Pinpoint the cell where the given text exists, returning its [X, Y] midpoint coordinate. 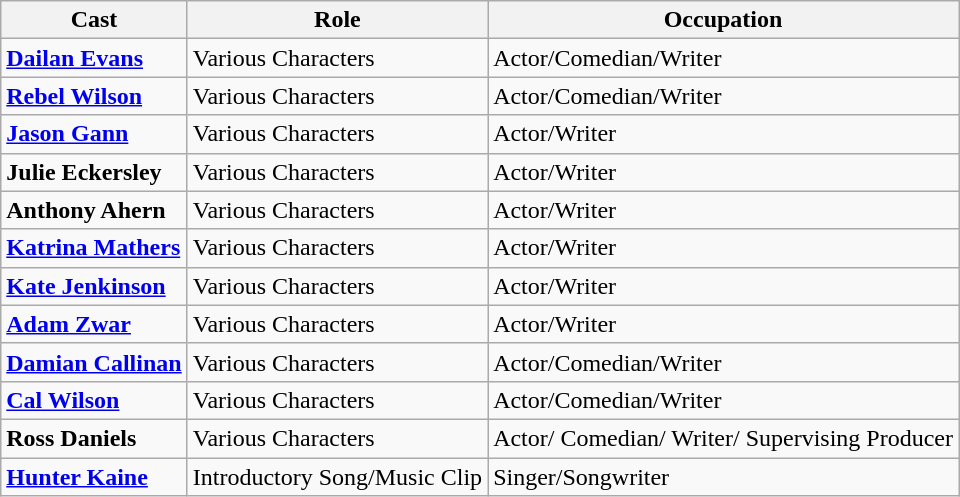
Actor/ Comedian/ Writer/ Supervising Producer [724, 438]
Rebel Wilson [94, 96]
Hunter Kaine [94, 477]
Introductory Song/Music Clip [337, 477]
Adam Zwar [94, 324]
Ross Daniels [94, 438]
Kate Jenkinson [94, 286]
Julie Eckersley [94, 172]
Dailan Evans [94, 58]
Cal Wilson [94, 400]
Jason Gann [94, 134]
Katrina Mathers [94, 248]
Role [337, 20]
Damian Callinan [94, 362]
Cast [94, 20]
Occupation [724, 20]
Anthony Ahern [94, 210]
Singer/Songwriter [724, 477]
